Search for the cell housing the specified text and yield its [X, Y] center coordinate. 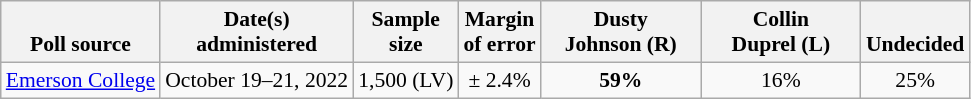
Poll source [80, 32]
25% [915, 80]
1,500 (LV) [406, 80]
DustyJohnson (R) [621, 32]
Emerson College [80, 80]
Date(s)administered [256, 32]
± 2.4% [499, 80]
Samplesize [406, 32]
October 19–21, 2022 [256, 80]
CollinDuprel (L) [781, 32]
16% [781, 80]
Undecided [915, 32]
Marginof error [499, 32]
59% [621, 80]
